Pinpoint the cell where the given text exists, returning its [x, y] midpoint coordinate. 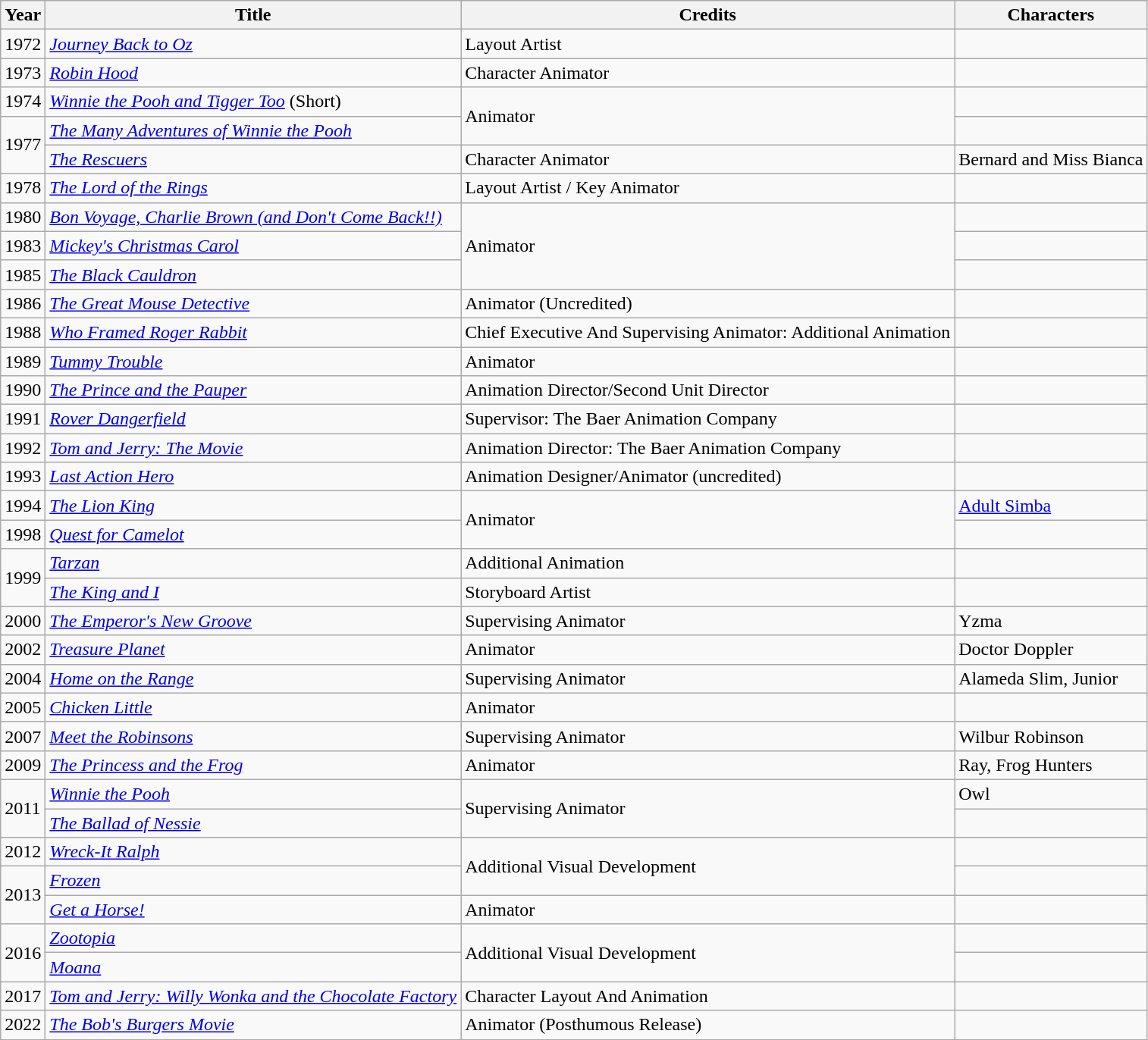
Quest for Camelot [253, 534]
2002 [23, 650]
Frozen [253, 881]
2007 [23, 736]
Get a Horse! [253, 910]
2011 [23, 808]
Journey Back to Oz [253, 44]
The King and I [253, 592]
2022 [23, 1025]
1973 [23, 73]
1993 [23, 477]
1986 [23, 303]
Last Action Hero [253, 477]
The Prince and the Pauper [253, 390]
1999 [23, 578]
1985 [23, 274]
The Lord of the Rings [253, 188]
Credits [708, 15]
Robin Hood [253, 73]
2000 [23, 621]
Chicken Little [253, 707]
Mickey's Christmas Carol [253, 246]
Supervisor: The Baer Animation Company [708, 419]
Storyboard Artist [708, 592]
Wreck-It Ralph [253, 852]
2004 [23, 678]
2012 [23, 852]
Home on the Range [253, 678]
The Lion King [253, 506]
The Bob's Burgers Movie [253, 1025]
1972 [23, 44]
Animation Designer/Animator (uncredited) [708, 477]
Wilbur Robinson [1051, 736]
Ray, Frog Hunters [1051, 765]
1990 [23, 390]
2009 [23, 765]
Animator (Uncredited) [708, 303]
2013 [23, 895]
1980 [23, 217]
The Many Adventures of Winnie the Pooh [253, 130]
The Black Cauldron [253, 274]
Tom and Jerry: The Movie [253, 448]
Animation Director/Second Unit Director [708, 390]
1983 [23, 246]
1994 [23, 506]
Doctor Doppler [1051, 650]
1978 [23, 188]
The Emperor's New Groove [253, 621]
Animator (Posthumous Release) [708, 1025]
Tom and Jerry: Willy Wonka and the Chocolate Factory [253, 996]
Characters [1051, 15]
1974 [23, 102]
1998 [23, 534]
Additional Animation [708, 563]
Winnie the Pooh and Tigger Too (Short) [253, 102]
Adult Simba [1051, 506]
Year [23, 15]
Who Framed Roger Rabbit [253, 332]
Chief Executive And Supervising Animator: Additional Animation [708, 332]
Rover Dangerfield [253, 419]
1988 [23, 332]
The Rescuers [253, 159]
Winnie the Pooh [253, 794]
1992 [23, 448]
Tummy Trouble [253, 362]
2005 [23, 707]
Treasure Planet [253, 650]
Animation Director: The Baer Animation Company [708, 448]
The Great Mouse Detective [253, 303]
1991 [23, 419]
Moana [253, 967]
Zootopia [253, 938]
Title [253, 15]
Tarzan [253, 563]
The Ballad of Nessie [253, 822]
Bon Voyage, Charlie Brown (and Don't Come Back!!) [253, 217]
The Princess and the Frog [253, 765]
Layout Artist [708, 44]
Layout Artist / Key Animator [708, 188]
1977 [23, 145]
Owl [1051, 794]
Alameda Slim, Junior [1051, 678]
1989 [23, 362]
Bernard and Miss Bianca [1051, 159]
Meet the Robinsons [253, 736]
Character Layout And Animation [708, 996]
Yzma [1051, 621]
2017 [23, 996]
2016 [23, 953]
